Scan for the cell matching the given text and deliver its [X, Y] coordinate at center. 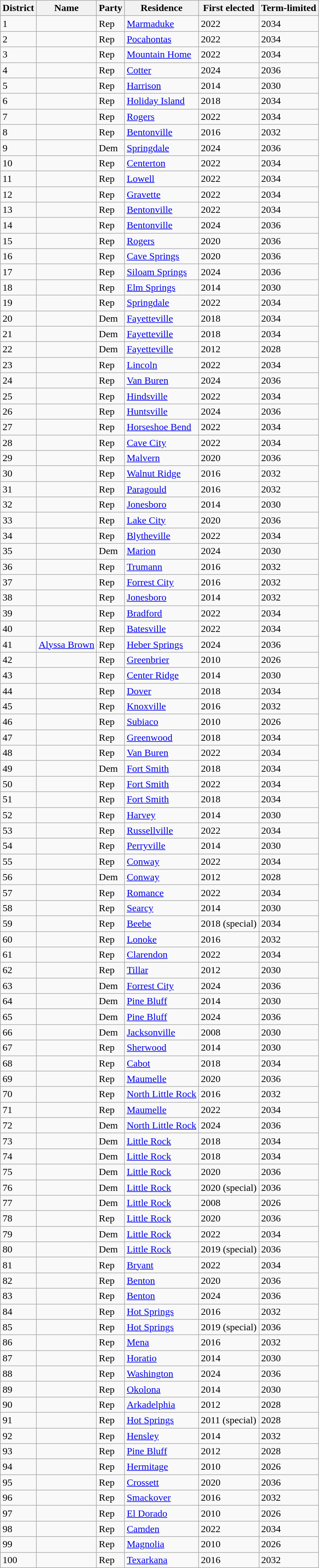
Malvern [162, 458]
Cave Springs [162, 256]
Washington [162, 1374]
Knoxville [162, 707]
3 [18, 55]
Okolona [162, 1389]
87 [18, 1358]
First elected [229, 8]
Residence [162, 8]
2018 (special) [229, 923]
70 [18, 1094]
81 [18, 1265]
66 [18, 1032]
28 [18, 442]
29 [18, 458]
18 [18, 287]
58 [18, 908]
Tillar [162, 970]
Heber Springs [162, 644]
89 [18, 1389]
16 [18, 256]
1 [18, 24]
Beebe [162, 923]
74 [18, 1156]
52 [18, 815]
68 [18, 1063]
2 [18, 39]
72 [18, 1125]
60 [18, 939]
53 [18, 830]
64 [18, 1001]
Marmaduke [162, 24]
82 [18, 1281]
26 [18, 411]
90 [18, 1405]
Texarkana [162, 1560]
41 [18, 644]
63 [18, 986]
Cabot [162, 1063]
Greenwood [162, 738]
Magnolia [162, 1544]
95 [18, 1482]
Horseshoe Bend [162, 427]
94 [18, 1467]
Clarendon [162, 955]
Crossett [162, 1482]
10 [18, 163]
51 [18, 799]
77 [18, 1203]
9 [18, 148]
40 [18, 629]
Greenbrier [162, 660]
Cotter [162, 70]
50 [18, 784]
Cave City [162, 442]
Arkadelphia [162, 1405]
62 [18, 970]
Huntsville [162, 411]
37 [18, 582]
Party [111, 8]
2020 (special) [229, 1188]
21 [18, 334]
17 [18, 272]
73 [18, 1141]
80 [18, 1250]
57 [18, 892]
Searcy [162, 908]
Horatio [162, 1358]
36 [18, 567]
District [18, 8]
Mountain Home [162, 55]
Centerton [162, 163]
88 [18, 1374]
44 [18, 691]
47 [18, 738]
El Dorado [162, 1513]
2011 (special) [229, 1420]
49 [18, 769]
Holiday Island [162, 101]
13 [18, 210]
Harrison [162, 86]
22 [18, 349]
99 [18, 1544]
84 [18, 1312]
12 [18, 194]
91 [18, 1420]
24 [18, 380]
83 [18, 1296]
100 [18, 1560]
96 [18, 1498]
56 [18, 877]
23 [18, 365]
25 [18, 396]
67 [18, 1048]
97 [18, 1513]
Dover [162, 691]
Lake City [162, 520]
Smackover [162, 1498]
15 [18, 241]
Sherwood [162, 1048]
30 [18, 474]
Siloam Springs [162, 272]
Paragould [162, 489]
85 [18, 1327]
Subiaco [162, 722]
Walnut Ridge [162, 474]
Harvey [162, 815]
76 [18, 1188]
46 [18, 722]
61 [18, 955]
Alyssa Brown [66, 644]
33 [18, 520]
Name [66, 8]
65 [18, 1017]
Gravette [162, 194]
48 [18, 753]
98 [18, 1529]
59 [18, 923]
55 [18, 861]
79 [18, 1234]
Trumann [162, 567]
Hensley [162, 1435]
42 [18, 660]
Blytheville [162, 536]
Marion [162, 551]
Batesville [162, 629]
14 [18, 225]
86 [18, 1343]
Term-limited [289, 8]
32 [18, 505]
71 [18, 1110]
43 [18, 675]
Mena [162, 1343]
4 [18, 70]
92 [18, 1435]
6 [18, 101]
54 [18, 846]
75 [18, 1172]
Russellville [162, 830]
5 [18, 86]
Camden [162, 1529]
Perryville [162, 846]
Romance [162, 892]
8 [18, 132]
11 [18, 179]
34 [18, 536]
Center Ridge [162, 675]
7 [18, 117]
35 [18, 551]
31 [18, 489]
Bryant [162, 1265]
78 [18, 1219]
Pocahontas [162, 39]
Hindsville [162, 396]
Elm Springs [162, 287]
69 [18, 1079]
Lincoln [162, 365]
Lonoke [162, 939]
19 [18, 303]
Hermitage [162, 1467]
20 [18, 318]
Lowell [162, 179]
Bradford [162, 613]
Jacksonville [162, 1032]
45 [18, 707]
93 [18, 1451]
27 [18, 427]
39 [18, 613]
38 [18, 598]
